Search for the cell housing the specified text and yield its (x, y) center coordinate. 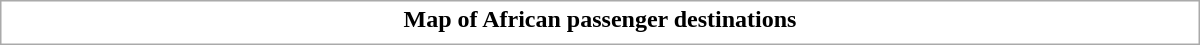
Map of African passenger destinations (600, 19)
